Search for the cell housing the specified text and yield its [X, Y] center coordinate. 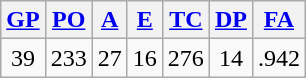
14 [230, 58]
FA [278, 20]
PO [68, 20]
39 [23, 58]
16 [144, 58]
GP [23, 20]
A [110, 20]
TC [186, 20]
27 [110, 58]
E [144, 20]
233 [68, 58]
.942 [278, 58]
276 [186, 58]
DP [230, 20]
